Extract the [x, y] coordinate from the center of the cell holding the provided text.  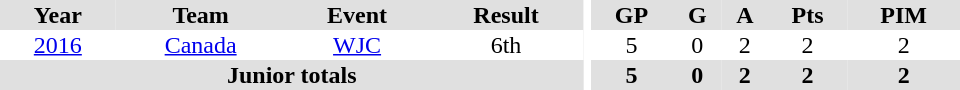
2016 [58, 45]
Result [506, 15]
Year [58, 15]
A [745, 15]
GP [631, 15]
Event [358, 15]
Junior totals [292, 75]
Team [201, 15]
PIM [904, 15]
6th [506, 45]
WJC [358, 45]
G [698, 15]
Canada [201, 45]
Pts [808, 15]
